Extract the (x, y) coordinate from the center of the cell holding the provided text.  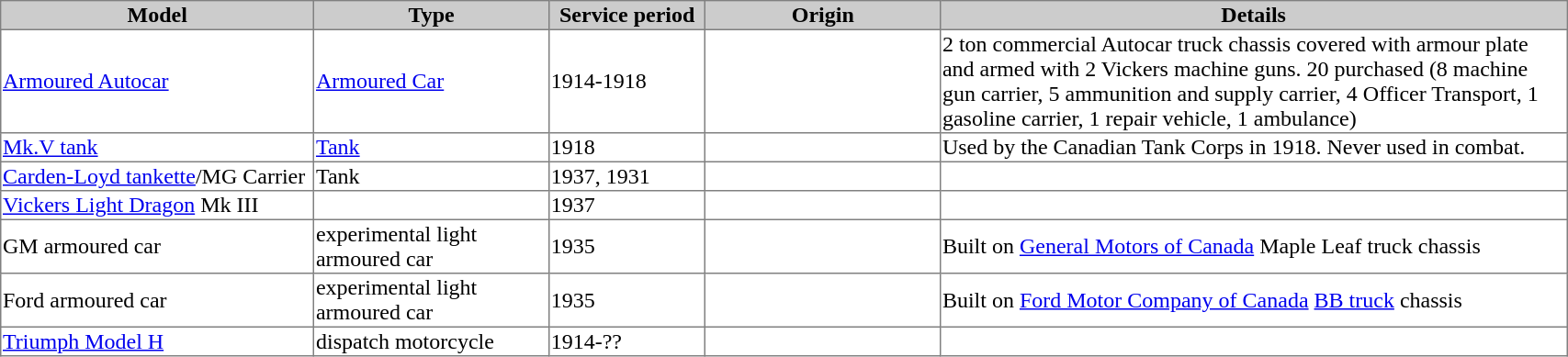
Vickers Light Dragon Mk III (158, 206)
Armoured Car (432, 81)
Mk.V tank (158, 148)
1937 (626, 206)
Service period (626, 16)
1918 (626, 148)
GM armoured car (158, 246)
Triumph Model H (158, 341)
Type (432, 16)
Ford armoured car (158, 300)
Model (158, 16)
Used by the Canadian Tank Corps in 1918. Never used in combat. (1254, 148)
1914-1918 (626, 81)
1914-?? (626, 341)
dispatch motorcycle (432, 341)
Built on Ford Motor Company of Canada BB truck chassis (1254, 300)
Carden-Loyd tankette/MG Carrier (158, 176)
Details (1254, 16)
Built on General Motors of Canada Maple Leaf truck chassis (1254, 246)
1937, 1931 (626, 176)
Armoured Autocar (158, 81)
Origin (823, 16)
